Detect which cell encompasses the target text, then output its (x, y) center coordinate. 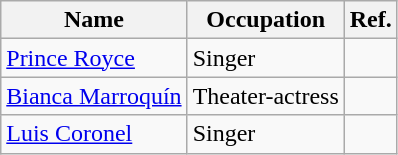
Occupation (266, 20)
Ref. (370, 20)
Name (94, 20)
Theater-actress (266, 96)
Bianca Marroquín (94, 96)
Prince Royce (94, 58)
Luis Coronel (94, 134)
